Scan for the cell matching the given text and deliver its (x, y) coordinate at center. 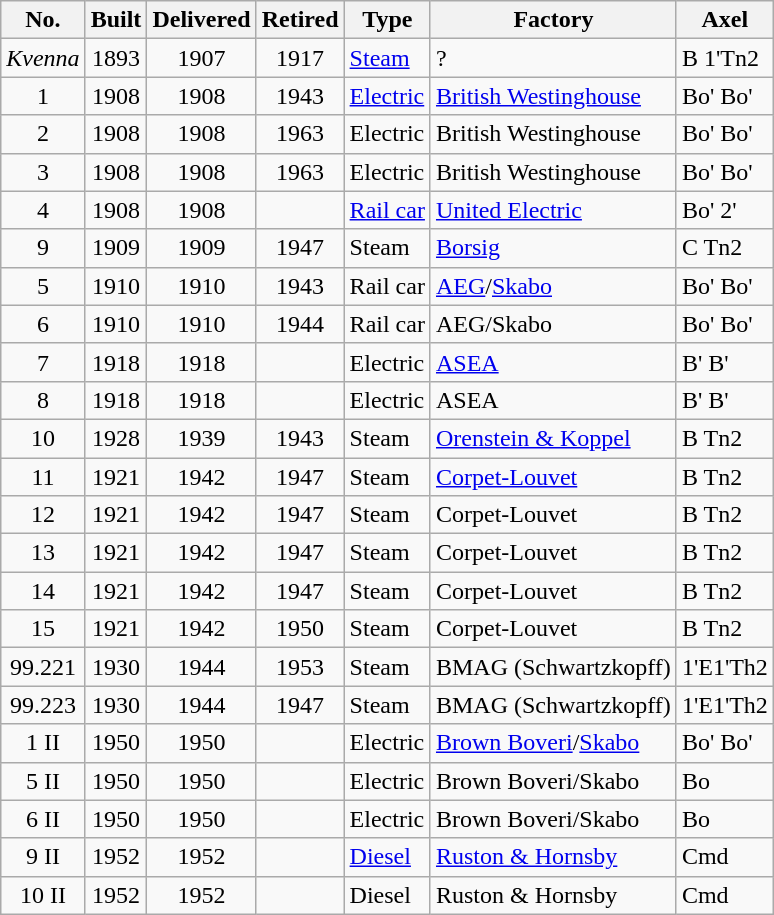
11 (43, 477)
Type (387, 20)
Retired (300, 20)
1 (43, 96)
Bo' 2' (724, 210)
10 II (43, 895)
2 (43, 134)
14 (43, 591)
15 (43, 629)
6 II (43, 819)
6 (43, 324)
7 (43, 362)
13 (43, 553)
Built (116, 20)
1907 (202, 58)
Delivered (202, 20)
1939 (202, 438)
99.221 (43, 667)
99.223 (43, 705)
12 (43, 515)
Factory (553, 20)
B 1'Tn2 (724, 58)
United Electric (553, 210)
5 II (43, 781)
1928 (116, 438)
3 (43, 172)
9 (43, 248)
4 (43, 210)
9 II (43, 857)
Axel (724, 20)
Kvenna (43, 58)
Orenstein & Koppel (553, 438)
No. (43, 20)
1953 (300, 667)
1 II (43, 743)
? (553, 58)
10 (43, 438)
Borsig (553, 248)
C Tn2 (724, 248)
1917 (300, 58)
8 (43, 400)
1893 (116, 58)
5 (43, 286)
